Return [x, y] of the center of cell containing provided text 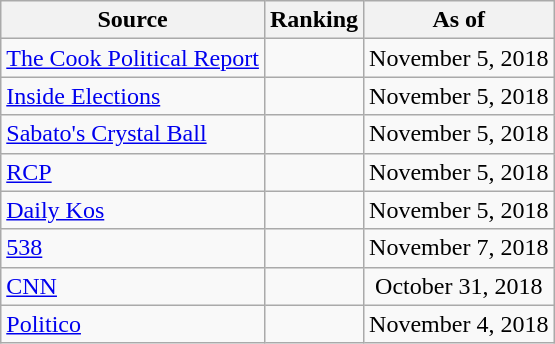
RCP [133, 172]
November 4, 2018 [459, 324]
November 7, 2018 [459, 248]
Inside Elections [133, 96]
538 [133, 248]
Sabato's Crystal Ball [133, 134]
October 31, 2018 [459, 286]
CNN [133, 286]
Politico [133, 324]
Source [133, 20]
Ranking [314, 20]
Daily Kos [133, 210]
As of [459, 20]
The Cook Political Report [133, 58]
